Scan for the cell matching the given text and deliver its [X, Y] coordinate at center. 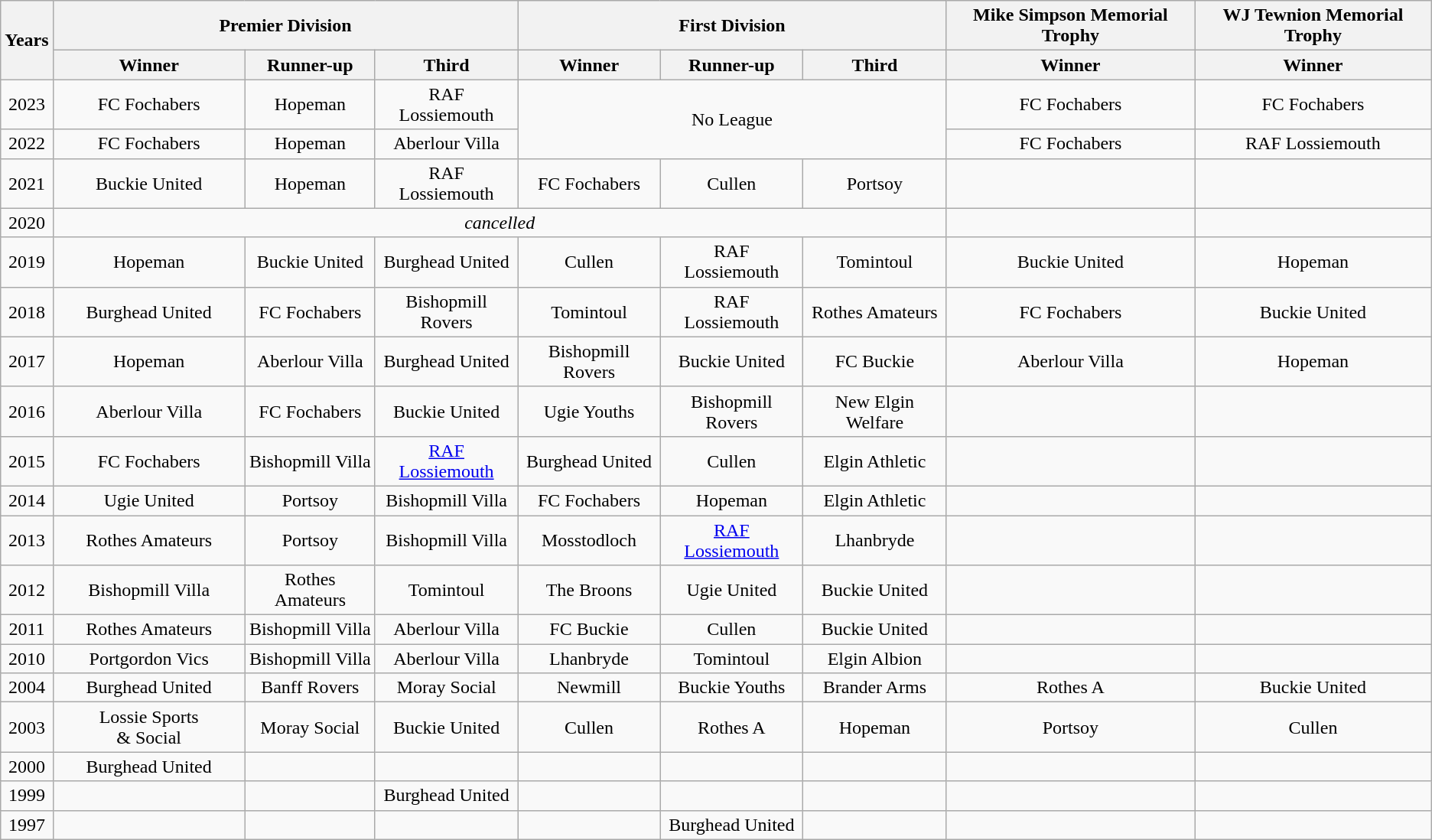
Elgin Albion [875, 659]
First Division [732, 26]
2020 [27, 223]
2016 [27, 412]
2011 [27, 630]
2000 [27, 767]
Banff Rovers [310, 688]
2013 [27, 540]
2018 [27, 312]
2014 [27, 500]
2019 [27, 262]
Newmill [589, 688]
2004 [27, 688]
No League [732, 119]
2015 [27, 461]
1999 [27, 796]
2023 [27, 104]
Mike Simpson Memorial Trophy [1070, 26]
Portgordon Vics [148, 659]
2012 [27, 591]
2003 [27, 727]
The Broons [589, 591]
2017 [27, 361]
Years [27, 40]
1997 [27, 825]
New Elgin Welfare [875, 412]
WJ Tewnion Memorial Trophy [1313, 26]
Premier Division [285, 26]
2021 [27, 184]
Brander Arms [875, 688]
Lossie Sports& Social [148, 727]
Ugie Youths [589, 412]
cancelled [500, 223]
Mosstodloch [589, 540]
Buckie Youths [731, 688]
2022 [27, 144]
2010 [27, 659]
